Locate the cell with the specified text and output its (x, y) center coordinate. 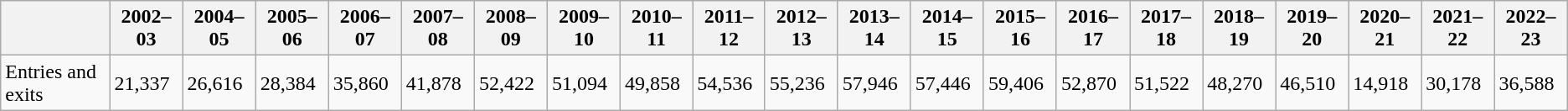
26,616 (219, 82)
14,918 (1385, 82)
2021–22 (1457, 29)
52,870 (1092, 82)
2006–07 (365, 29)
2020–21 (1385, 29)
49,858 (656, 82)
30,178 (1457, 82)
51,522 (1166, 82)
35,860 (365, 82)
52,422 (511, 82)
2017–18 (1166, 29)
2015–16 (1020, 29)
2019–20 (1312, 29)
28,384 (291, 82)
41,878 (437, 82)
2010–11 (656, 29)
2004–05 (219, 29)
2007–08 (437, 29)
48,270 (1240, 82)
2009–10 (583, 29)
2014–15 (946, 29)
57,946 (874, 82)
2016–17 (1092, 29)
21,337 (146, 82)
2018–19 (1240, 29)
2008–09 (511, 29)
2022–23 (1531, 29)
Entries and exits (55, 82)
36,588 (1531, 82)
51,094 (583, 82)
55,236 (801, 82)
57,446 (946, 82)
2011–12 (729, 29)
2002–03 (146, 29)
59,406 (1020, 82)
2012–13 (801, 29)
2013–14 (874, 29)
54,536 (729, 82)
2005–06 (291, 29)
46,510 (1312, 82)
